Extract the (X, Y) coordinate from the center of the cell holding the provided text.  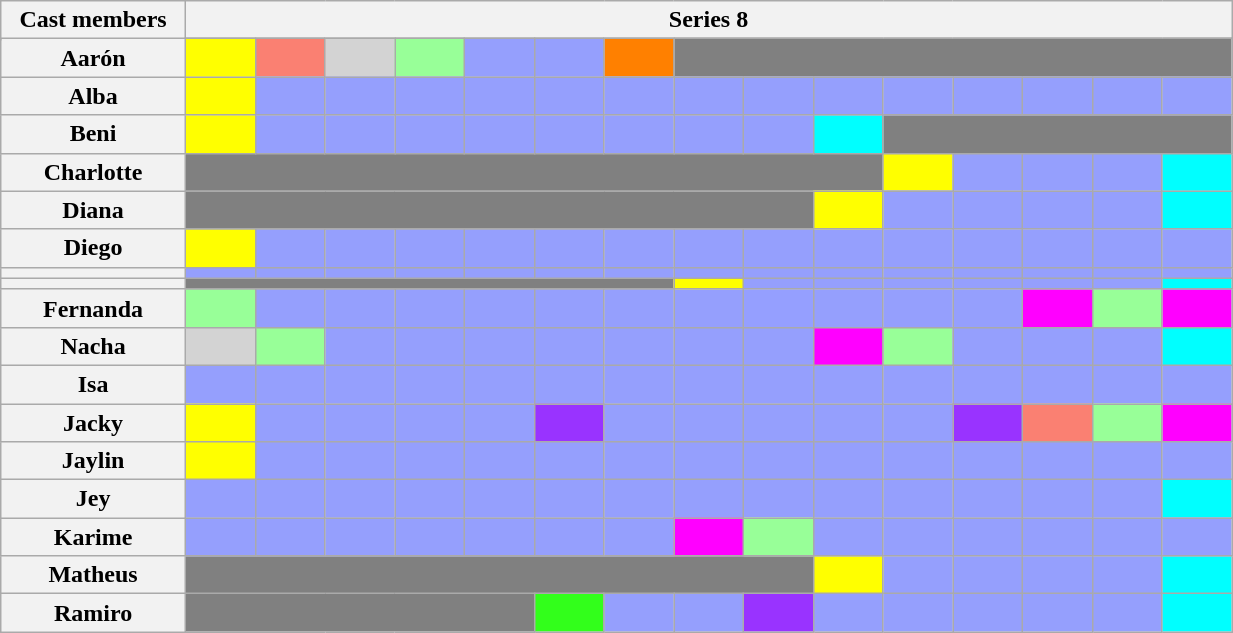
Aarón (94, 58)
Charlotte (94, 172)
Matheus (94, 575)
Fernanda (94, 308)
Nacha (94, 346)
Ramiro (94, 613)
Isa (94, 384)
Diego (94, 248)
Cast members (94, 20)
Karime (94, 537)
Series 8 (708, 20)
Jaylin (94, 461)
Jey (94, 499)
Diana (94, 210)
Beni (94, 134)
Alba (94, 96)
Jacky (94, 423)
